Locate the cell with the specified text and output its [X, Y] center coordinate. 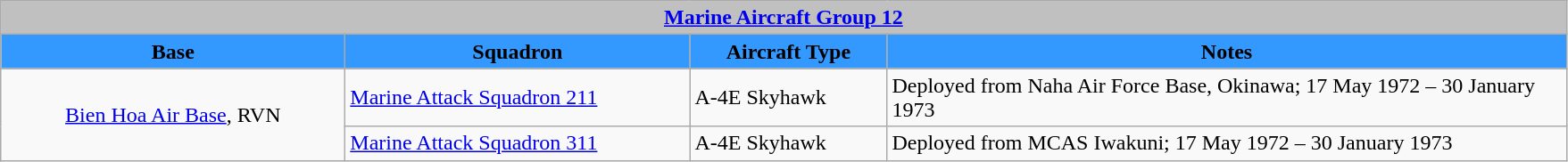
Base [173, 52]
Squadron [518, 52]
Marine Aircraft Group 12 [784, 18]
Marine Attack Squadron 211 [518, 98]
Deployed from Naha Air Force Base, Okinawa; 17 May 1972 – 30 January 1973 [1226, 98]
Bien Hoa Air Base, RVN [173, 114]
Aircraft Type [789, 52]
Notes [1226, 52]
Marine Attack Squadron 311 [518, 143]
Deployed from MCAS Iwakuni; 17 May 1972 – 30 January 1973 [1226, 143]
